Return (x, y) of the center of cell containing provided text 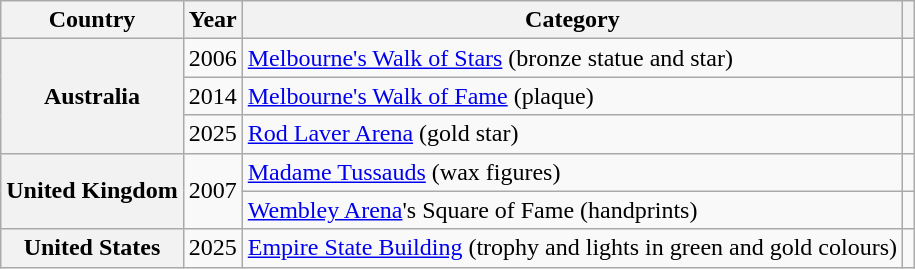
Year (212, 20)
Country (92, 20)
2006 (212, 58)
Melbourne's Walk of Fame (plaque) (572, 96)
2007 (212, 191)
Category (572, 20)
United States (92, 248)
Rod Laver Arena (gold star) (572, 134)
Wembley Arena's Square of Fame (handprints) (572, 210)
Madame Tussauds (wax figures) (572, 172)
Empire State Building (trophy and lights in green and gold colours) (572, 248)
Melbourne's Walk of Stars (bronze statue and star) (572, 58)
United Kingdom (92, 191)
2014 (212, 96)
Australia (92, 96)
